From the cell containing the given text, extract its center point as [x, y] coordinate. 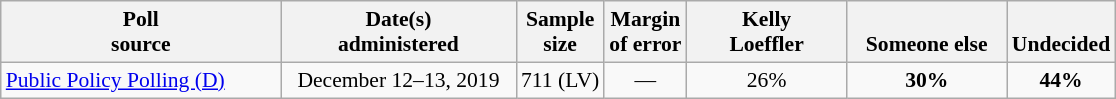
Pollsource [141, 32]
— [645, 80]
Marginof error [645, 32]
December 12–13, 2019 [398, 80]
Samplesize [560, 32]
Public Policy Polling (D) [141, 80]
Date(s)administered [398, 32]
44% [1061, 80]
KellyLoeffler [767, 32]
26% [767, 80]
Undecided [1061, 32]
Someone else [927, 32]
711 (LV) [560, 80]
30% [927, 80]
